Return [X, Y] of the center of cell containing provided text 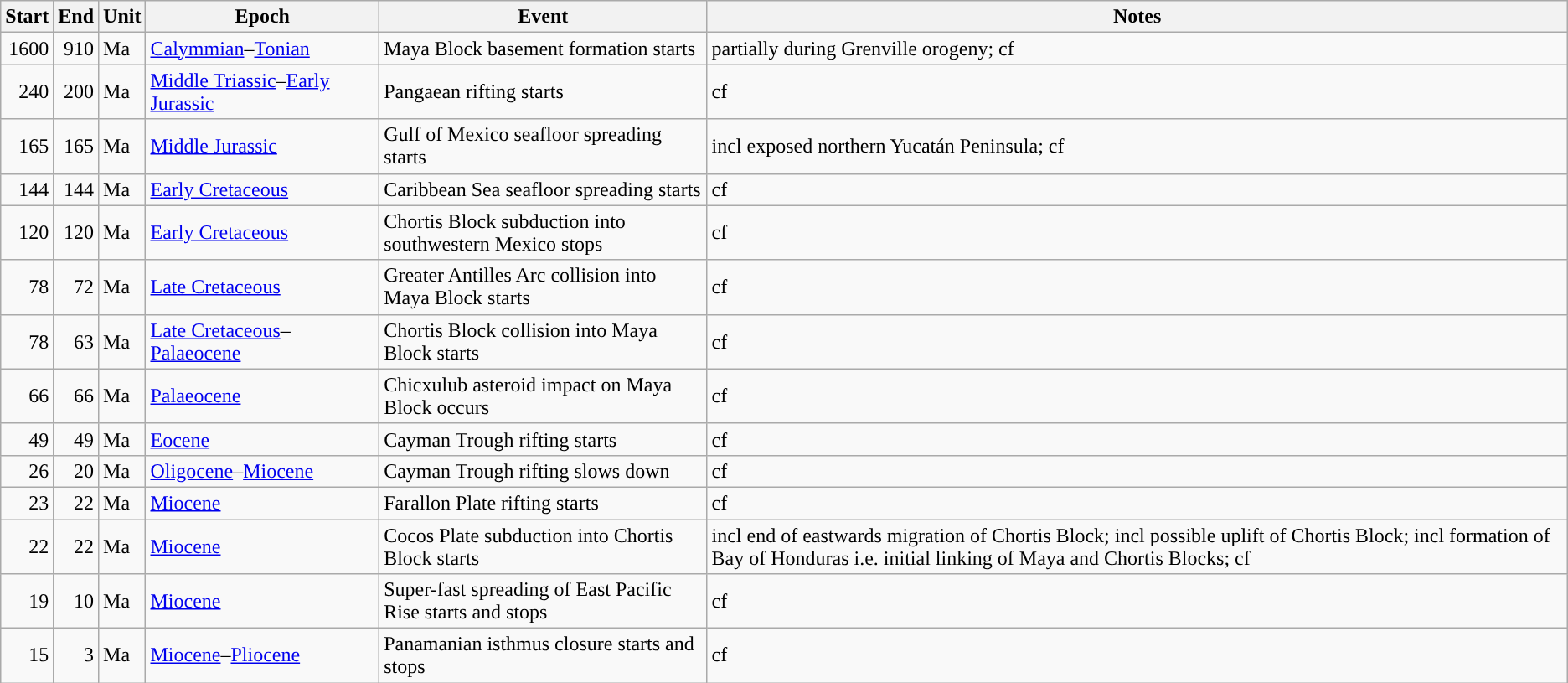
Farallon Plate rifting starts [543, 503]
Notes [1137, 17]
72 [76, 287]
Calymmian–Tonian [263, 49]
200 [76, 92]
Middle Jurassic [263, 146]
Palaeocene [263, 396]
Middle Triassic–Early Jurassic [263, 92]
Maya Block basement formation starts [543, 49]
10 [76, 602]
Panamanian isthmus closure starts and stops [543, 655]
Chortis Block collision into Maya Block starts [543, 342]
23 [27, 503]
End [76, 17]
Miocene–Pliocene [263, 655]
1600 [27, 49]
Cocos Plate subduction into Chortis Block starts [543, 546]
Chortis Block subduction into southwestern Mexico stops [543, 233]
240 [27, 92]
Unit [122, 17]
Cayman Trough rifting starts [543, 439]
Super-fast spreading of East Pacific Rise starts and stops [543, 602]
Caribbean Sea seafloor spreading starts [543, 189]
3 [76, 655]
Start [27, 17]
incl exposed northern Yucatán Peninsula; cf [1137, 146]
19 [27, 602]
Event [543, 17]
910 [76, 49]
20 [76, 471]
Cayman Trough rifting slows down [543, 471]
Oligocene–Miocene [263, 471]
Epoch [263, 17]
Greater Antilles Arc collision into Maya Block starts [543, 287]
Chicxulub asteroid impact on Maya Block occurs [543, 396]
Eocene [263, 439]
partially during Grenville orogeny; cf [1137, 49]
Late Cretaceous–Palaeocene [263, 342]
Gulf of Mexico seafloor spreading starts [543, 146]
26 [27, 471]
63 [76, 342]
15 [27, 655]
Late Cretaceous [263, 287]
Pangaean rifting starts [543, 92]
